Capture the cell that displays the provided text and extract its [x, y] central coordinate. 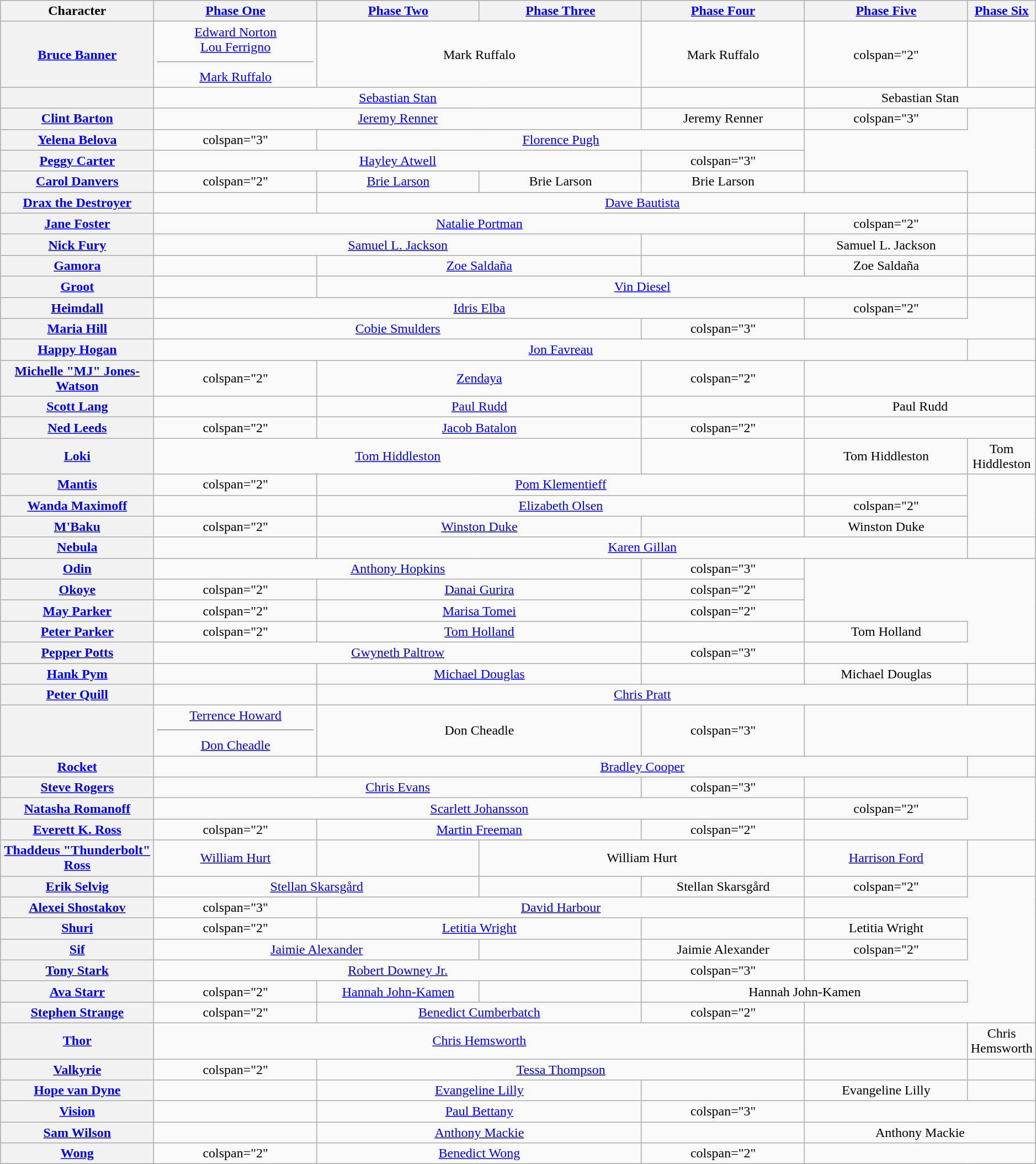
Wanda Maximoff [77, 506]
Nebula [77, 548]
Danai Gurira [479, 589]
Shuri [77, 928]
Clint Barton [77, 119]
Loki [77, 456]
Okoye [77, 589]
Steve Rogers [77, 788]
Character [77, 11]
Valkyrie [77, 1069]
Ned Leeds [77, 428]
Terrence HowardDon Cheadle [235, 731]
Sif [77, 949]
Hank Pym [77, 674]
Thor [77, 1041]
Jane Foster [77, 224]
Thaddeus "Thunderbolt" Ross [77, 858]
Phase One [235, 11]
Edward NortonLou FerrignoMark Ruffalo [235, 54]
Everett K. Ross [77, 830]
Pom Klementieff [561, 485]
Sam Wilson [77, 1133]
Pepper Potts [77, 652]
M'Baku [77, 527]
Natasha Romanoff [77, 809]
Michelle "MJ" Jones-Watson [77, 379]
Tony Stark [77, 970]
Phase Two [398, 11]
Benedict Wong [479, 1154]
Vin Diesel [642, 286]
Marisa Tomei [479, 610]
Odin [77, 568]
Wong [77, 1154]
Alexei Shostakov [77, 907]
Vision [77, 1112]
Gwyneth Paltrow [397, 652]
Scarlett Johansson [479, 809]
Hope van Dyne [77, 1091]
Phase Five [886, 11]
Ava Starr [77, 991]
Elizabeth Olsen [561, 506]
Carol Danvers [77, 182]
Groot [77, 286]
Anthony Hopkins [397, 568]
Phase Four [723, 11]
Heimdall [77, 307]
Dave Bautista [642, 203]
Happy Hogan [77, 350]
Nick Fury [77, 245]
Gamora [77, 265]
Yelena Belova [77, 140]
Phase Three [560, 11]
Jon Favreau [561, 350]
Maria Hill [77, 329]
Scott Lang [77, 407]
Peter Parker [77, 631]
Harrison Ford [886, 858]
Chris Pratt [642, 695]
Benedict Cumberbatch [479, 1012]
Chris Evans [397, 788]
Idris Elba [479, 307]
Cobie Smulders [397, 329]
Robert Downey Jr. [397, 970]
David Harbour [561, 907]
Bradley Cooper [642, 767]
Erik Selvig [77, 886]
Martin Freeman [479, 830]
Jacob Batalon [479, 428]
Phase Six [1001, 11]
Paul Bettany [479, 1112]
Bruce Banner [77, 54]
Natalie Portman [479, 224]
Drax the Destroyer [77, 203]
Peter Quill [77, 695]
Karen Gillan [642, 548]
Tessa Thompson [561, 1069]
Florence Pugh [561, 140]
Mantis [77, 485]
May Parker [77, 610]
Stephen Strange [77, 1012]
Peggy Carter [77, 161]
Don Cheadle [479, 731]
Hayley Atwell [397, 161]
Rocket [77, 767]
Zendaya [479, 379]
